Return the (X, Y) coordinate for the center point of the cell that contains the specified text.  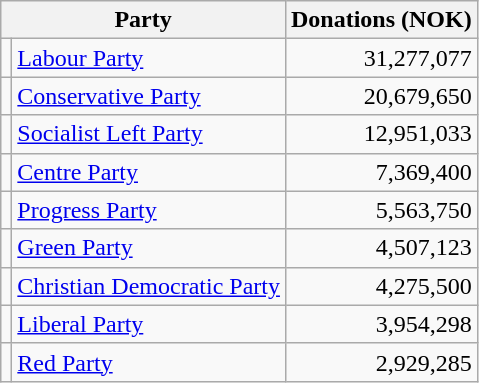
12,951,033 (381, 134)
3,954,298 (381, 324)
Socialist Left Party (149, 134)
Labour Party (149, 58)
Party (144, 20)
2,929,285 (381, 362)
Red Party (149, 362)
31,277,077 (381, 58)
7,369,400 (381, 172)
4,275,500 (381, 286)
4,507,123 (381, 248)
Liberal Party (149, 324)
Progress Party (149, 210)
Christian Democratic Party (149, 286)
Donations (NOK) (381, 20)
5,563,750 (381, 210)
Centre Party (149, 172)
Green Party (149, 248)
Conservative Party (149, 96)
20,679,650 (381, 96)
